Determine the (x, y) coordinate at the center of the cell enclosing the given text.  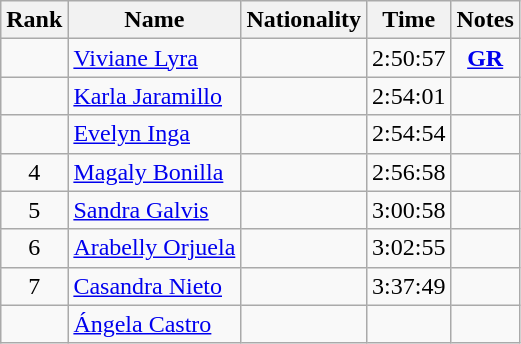
6 (34, 248)
Nationality (304, 20)
3:02:55 (409, 248)
Sandra Galvis (154, 210)
7 (34, 286)
2:56:58 (409, 172)
Magaly Bonilla (154, 172)
3:37:49 (409, 286)
Karla Jaramillo (154, 96)
Time (409, 20)
Name (154, 20)
3:00:58 (409, 210)
2:54:01 (409, 96)
Casandra Nieto (154, 286)
2:54:54 (409, 134)
Ángela Castro (154, 324)
2:50:57 (409, 58)
Rank (34, 20)
4 (34, 172)
Arabelly Orjuela (154, 248)
GR (485, 58)
5 (34, 210)
Notes (485, 20)
Viviane Lyra (154, 58)
Evelyn Inga (154, 134)
